Identify which cell holds the provided text, then report its [X, Y] central coordinate. 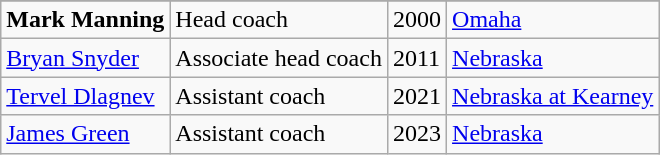
Nebraska at Kearney [553, 96]
2021 [416, 96]
Omaha [553, 20]
James Green [86, 134]
2000 [416, 20]
2023 [416, 134]
Head coach [279, 20]
2011 [416, 58]
Tervel Dlagnev [86, 96]
Bryan Snyder [86, 58]
Associate head coach [279, 58]
Mark Manning [86, 20]
